Return [X, Y] of the center of cell containing provided text 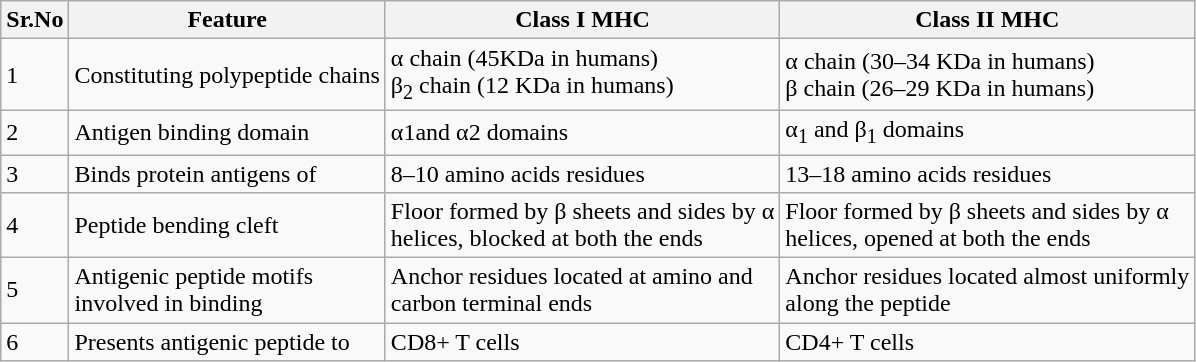
3 [35, 173]
2 [35, 132]
6 [35, 342]
13–18 amino acids residues [988, 173]
Presents antigenic peptide to [227, 342]
Feature [227, 20]
8–10 amino acids residues [582, 173]
Sr.No [35, 20]
Antigenic peptide motifsinvolved in binding [227, 290]
4 [35, 226]
α chain (45KDa in humans)β2 chain (12 KDa in humans) [582, 74]
5 [35, 290]
Anchor residues located at amino andcarbon terminal ends [582, 290]
Class II MHC [988, 20]
α1 and β1 domains [988, 132]
Binds protein antigens of [227, 173]
Anchor residues located almost uniformlyalong the peptide [988, 290]
CD4+ T cells [988, 342]
CD8+ T cells [582, 342]
Floor formed by β sheets and sides by αhelices, blocked at both the ends [582, 226]
α1and α2 domains [582, 132]
Constituting polypeptide chains [227, 74]
Class I MHC [582, 20]
α chain (30–34 KDa in humans)β chain (26–29 KDa in humans) [988, 74]
Peptide bending cleft [227, 226]
1 [35, 74]
Antigen binding domain [227, 132]
Floor formed by β sheets and sides by αhelices, opened at both the ends [988, 226]
